Find where the given text appears and provide that cell's center as (x, y) coordinate. 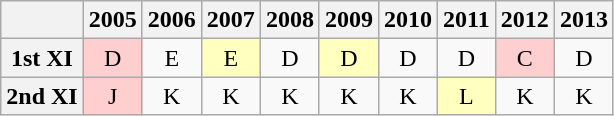
2005 (112, 20)
2012 (524, 20)
L (467, 96)
J (112, 96)
2008 (290, 20)
2nd XI (42, 96)
2009 (348, 20)
2013 (584, 20)
2010 (408, 20)
2007 (230, 20)
1st XI (42, 58)
2006 (172, 20)
2011 (467, 20)
C (524, 58)
